Capture the cell that displays the provided text and extract its [X, Y] central coordinate. 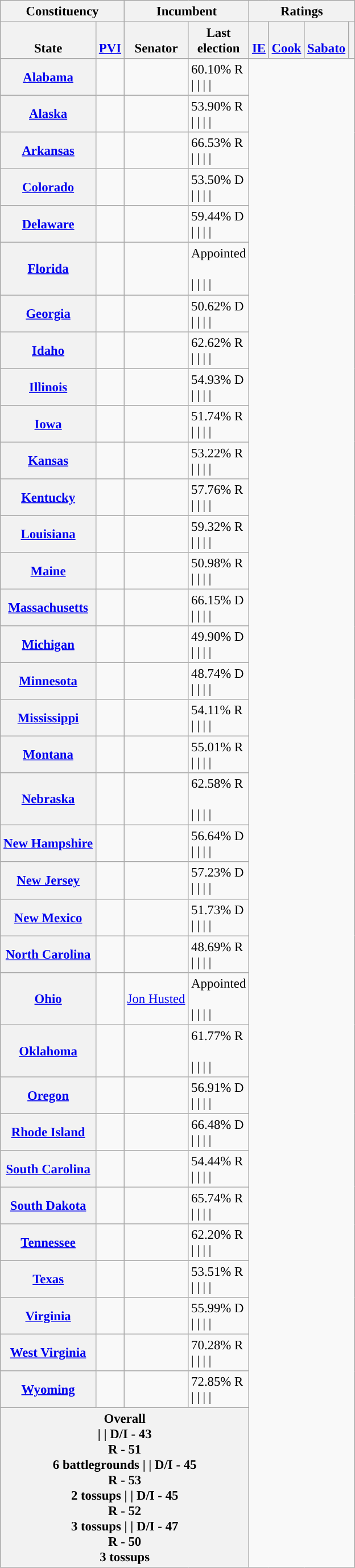
West Virginia [48, 1353]
66.15% D | | | | [218, 607]
Colorado [48, 188]
Alaska [48, 114]
New Jersey [48, 881]
60.10% R | | | | [218, 77]
Virginia [48, 1316]
Illinois [48, 387]
62.58% R | | | | [218, 799]
53.22% R | | | | [218, 460]
Idaho [48, 350]
Arkansas [48, 150]
Senator [156, 41]
Nebraska [48, 799]
Lastelection [218, 41]
Cook [287, 41]
55.01% R | | | | [218, 755]
56.91% D | | | | [218, 1096]
49.90% D | | | | [218, 645]
Sabato [327, 41]
62.62% R | | | | [218, 350]
Maine [48, 571]
Michigan [48, 645]
Oklahoma [48, 1051]
Alabama [48, 77]
Overall | | D/I - 43R - 516 battlegrounds | | D/I - 45R - 532 tossups | | D/I - 45R - 523 tossups | | D/I - 47R - 503 tossups [125, 1488]
Iowa [48, 424]
Kansas [48, 460]
54.93% D | | | | [218, 387]
61.77% R | | | | [218, 1051]
53.51% R | | | | [218, 1279]
53.90% R | | | | [218, 114]
59.44% D | | | | [218, 224]
Rhode Island [48, 1132]
Ohio [48, 998]
New Mexico [48, 917]
New Hampshire [48, 844]
Texas [48, 1279]
Delaware [48, 224]
70.28% R | | | | [218, 1353]
Kentucky [48, 498]
Ratings [302, 11]
North Carolina [48, 955]
72.85% R | | | | [218, 1390]
South Dakota [48, 1205]
51.73% D | | | | [218, 917]
PVI [110, 41]
50.98% R | | | | [218, 571]
Louisiana [48, 534]
65.74% R | | | | [218, 1205]
Minnesota [48, 681]
Florida [48, 269]
Wyoming [48, 1390]
Oregon [48, 1096]
Constituency [63, 11]
South Carolina [48, 1169]
Georgia [48, 313]
Incumbent [187, 11]
56.64% D | | | | [218, 844]
54.44% R | | | | [218, 1169]
66.53% R | | | | [218, 150]
57.76% R | | | | [218, 498]
Tennessee [48, 1243]
48.74% D | | | | [218, 681]
51.74% R | | | | [218, 424]
62.20% R | | | | [218, 1243]
Jon Husted [156, 998]
State [48, 41]
57.23% D | | | | [218, 881]
59.32% R | | | | [218, 534]
50.62% D | | | | [218, 313]
Montana [48, 755]
Massachusetts [48, 607]
54.11% R | | | | [218, 718]
53.50% D | | | | [218, 188]
66.48% D | | | | [218, 1132]
55.99% D | | | | [218, 1316]
IE [259, 41]
48.69% R | | | | [218, 955]
Mississippi [48, 718]
